Capture the cell that displays the provided text and extract its [x, y] central coordinate. 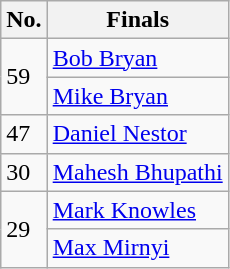
Bob Bryan [138, 58]
No. [24, 20]
30 [24, 172]
59 [24, 77]
29 [24, 229]
Mark Knowles [138, 210]
Mike Bryan [138, 96]
Finals [138, 20]
Max Mirnyi [138, 248]
Daniel Nestor [138, 134]
Mahesh Bhupathi [138, 172]
47 [24, 134]
